Provide the [X, Y] coordinate of the cell's center where the given text is located.  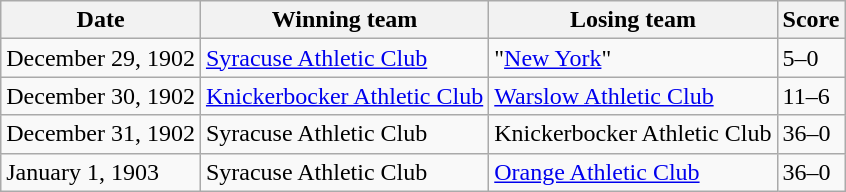
5–0 [811, 58]
December 29, 1902 [101, 58]
December 31, 1902 [101, 134]
Winning team [344, 20]
Warslow Athletic Club [633, 96]
11–6 [811, 96]
January 1, 1903 [101, 172]
December 30, 1902 [101, 96]
Orange Athletic Club [633, 172]
"New York" [633, 58]
Date [101, 20]
Losing team [633, 20]
Score [811, 20]
